Determine the (x, y) coordinate at the center of the cell enclosing the given text.  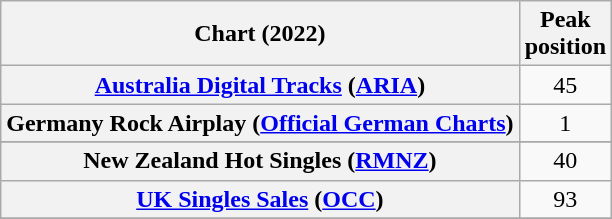
New Zealand Hot Singles (RMNZ) (260, 161)
Germany Rock Airplay (Official German Charts) (260, 123)
Australia Digital Tracks (ARIA) (260, 85)
45 (565, 85)
Peakposition (565, 34)
40 (565, 161)
1 (565, 123)
93 (565, 199)
UK Singles Sales (OCC) (260, 199)
Chart (2022) (260, 34)
